Output the (x, y) coordinate of the center of the cell containing the given text.  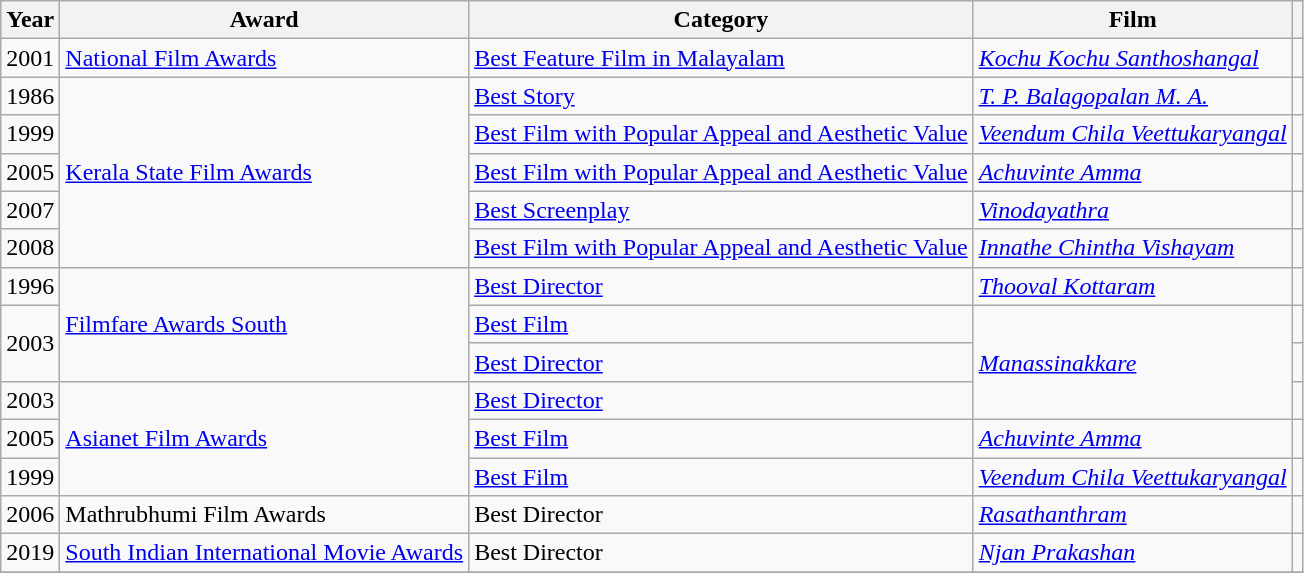
Mathrubhumi Film Awards (264, 515)
Kochu Kochu Santhoshangal (1132, 58)
2006 (30, 515)
2008 (30, 248)
2019 (30, 553)
2007 (30, 210)
T. P. Balagopalan M. A. (1132, 96)
Thooval Kottaram (1132, 286)
Best Screenplay (722, 210)
Best Feature Film in Malayalam (722, 58)
Vinodayathra (1132, 210)
1986 (30, 96)
Filmfare Awards South (264, 324)
Category (722, 20)
Asianet Film Awards (264, 438)
Rasathanthram (1132, 515)
1996 (30, 286)
Innathe Chintha Vishayam (1132, 248)
National Film Awards (264, 58)
Film (1132, 20)
Award (264, 20)
Best Story (722, 96)
South Indian International Movie Awards (264, 553)
Kerala State Film Awards (264, 172)
2001 (30, 58)
Njan Prakashan (1132, 553)
Manassinakkare (1132, 362)
Year (30, 20)
